Detect which cell encompasses the target text, then output its (x, y) center coordinate. 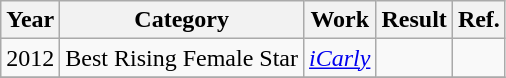
iCarly (340, 58)
Ref. (478, 20)
Category (182, 20)
Result (414, 20)
Year (30, 20)
2012 (30, 58)
Best Rising Female Star (182, 58)
Work (340, 20)
